From the cell containing the given text, extract its center point as [X, Y] coordinate. 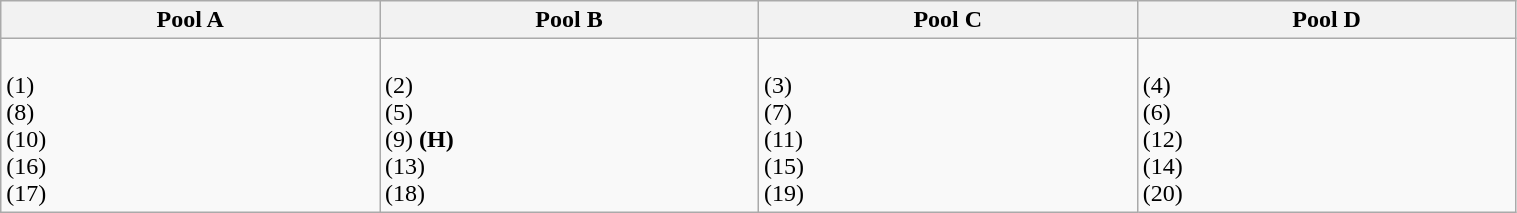
Pool B [570, 20]
Pool A [190, 20]
Pool C [948, 20]
(2) (5) (9) (H) (13) (18) [570, 126]
Pool D [1326, 20]
(3) (7) (11) (15) (19) [948, 126]
(1) (8) (10) (16) (17) [190, 126]
(4) (6) (12) (14) (20) [1326, 126]
